Find where the given text appears and provide that cell's center as [X, Y] coordinate. 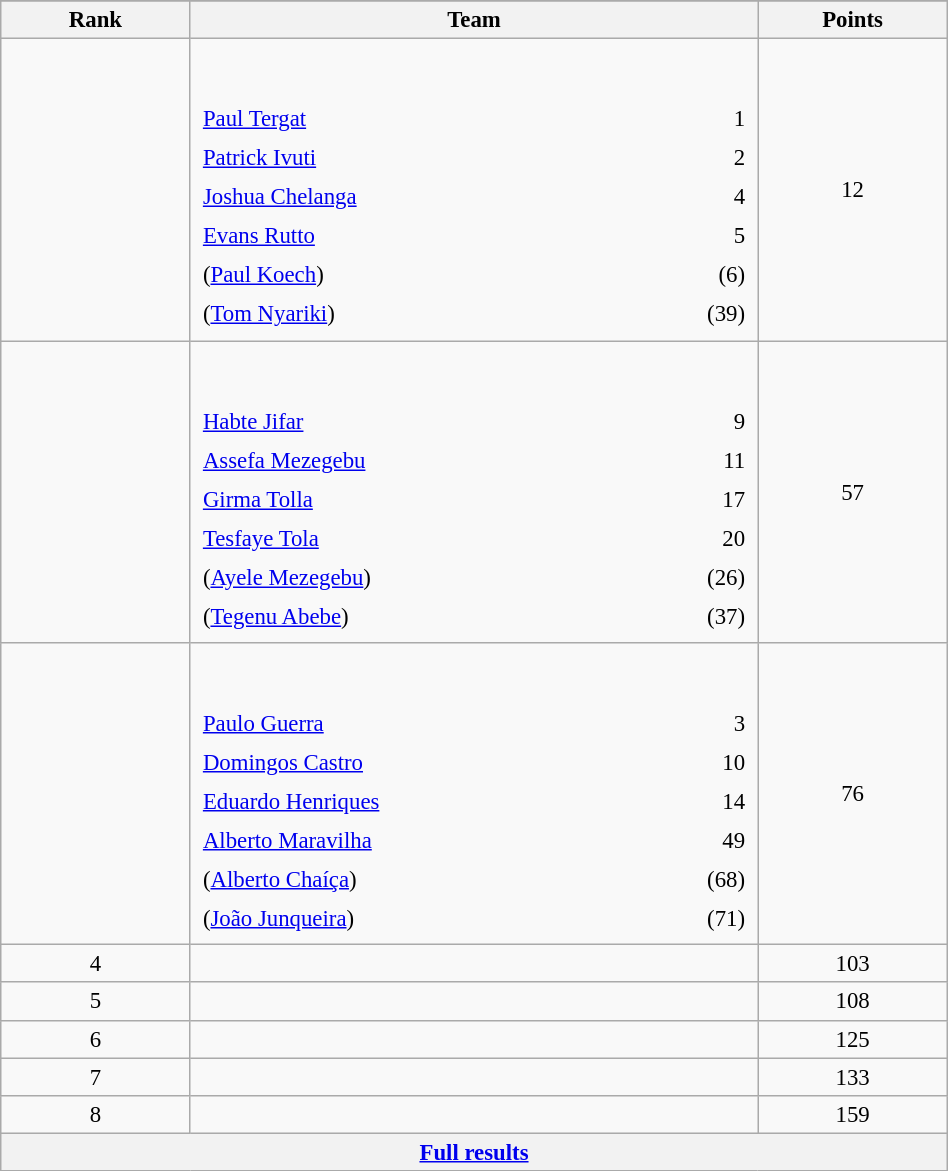
49 [694, 840]
(6) [688, 275]
(Alberto Chaíça) [416, 880]
(Ayele Mezegebu) [414, 577]
3 [694, 723]
159 [852, 1114]
Domingos Castro [416, 762]
Points [852, 20]
Team [474, 20]
57 [852, 492]
Assefa Mezegebu [414, 460]
Patrick Ivuti [410, 158]
Paul Tergat 1 Patrick Ivuti 2 Joshua Chelanga 4 Evans Rutto 5 (Paul Koech) (6) (Tom Nyariki) (39) [474, 190]
Habte Jifar 9 Assefa Mezegebu 11 Girma Tolla 17 Tesfaye Tola 20 (Ayele Mezegebu) (26) (Tegenu Abebe) (37) [474, 492]
12 [852, 190]
1 [688, 119]
Girma Tolla [414, 499]
(26) [692, 577]
14 [694, 801]
Rank [96, 20]
7 [96, 1077]
2 [688, 158]
(37) [692, 616]
(João Junqueira) [416, 919]
8 [96, 1114]
Evans Rutto [410, 236]
11 [692, 460]
(39) [688, 314]
108 [852, 1002]
(Paul Koech) [410, 275]
Habte Jifar [414, 421]
Eduardo Henriques [416, 801]
Paulo Guerra [416, 723]
(Tegenu Abebe) [414, 616]
17 [692, 499]
133 [852, 1077]
(71) [694, 919]
(68) [694, 880]
Alberto Maravilha [416, 840]
(Tom Nyariki) [410, 314]
9 [692, 421]
Joshua Chelanga [410, 197]
103 [852, 964]
Full results [474, 1152]
125 [852, 1039]
Paul Tergat [410, 119]
Tesfaye Tola [414, 538]
20 [692, 538]
Paulo Guerra 3 Domingos Castro 10 Eduardo Henriques 14 Alberto Maravilha 49 (Alberto Chaíça) (68) (João Junqueira) (71) [474, 794]
6 [96, 1039]
10 [694, 762]
76 [852, 794]
